Find where the given text appears and provide that cell's center as [X, Y] coordinate. 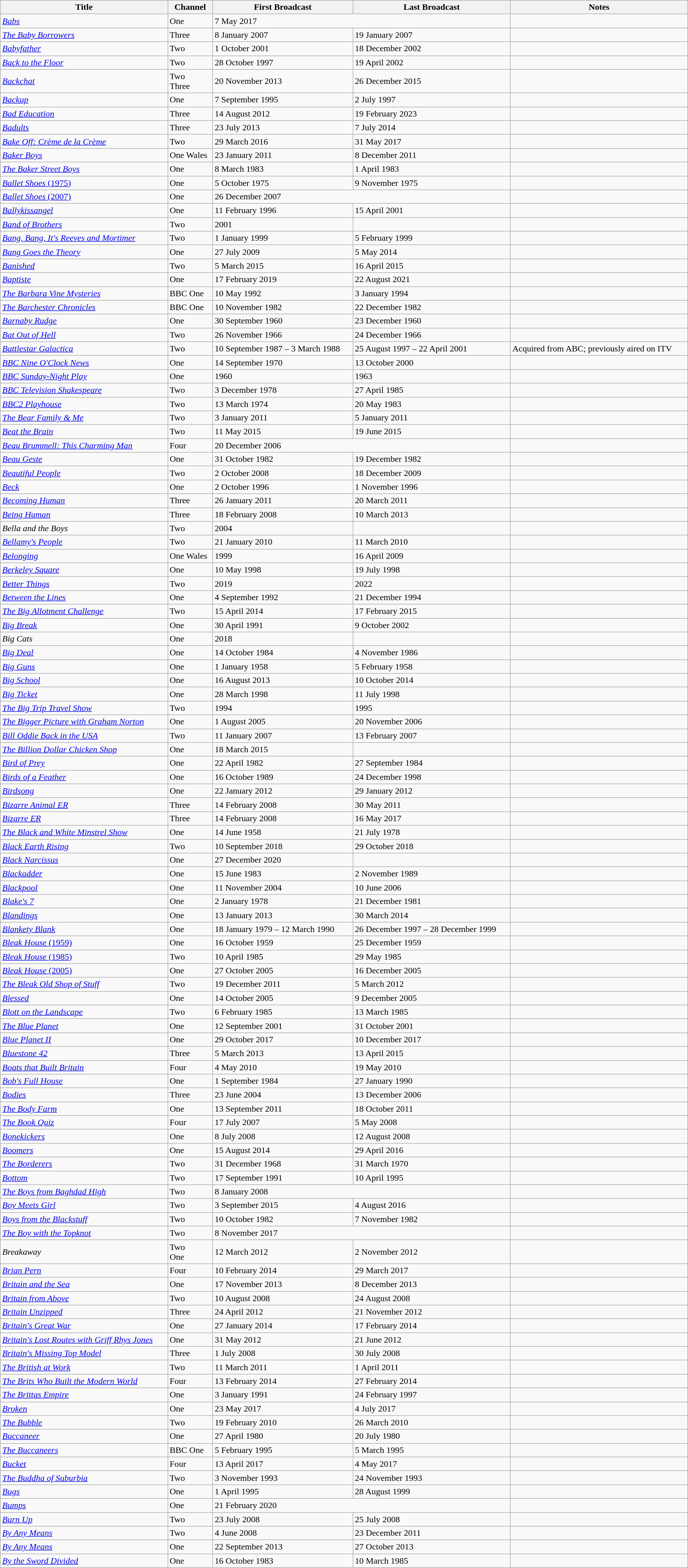
The Borderers [84, 1164]
7 September 1995 [283, 100]
Notes [599, 7]
Bizarre Animal ER [84, 805]
1995 [432, 708]
31 October 1982 [283, 459]
The Blue Planet [84, 1026]
26 January 2011 [283, 501]
The Bigger Picture with Graham Norton [84, 722]
21 January 2010 [283, 542]
Buccaneer [84, 1436]
27 February 2014 [432, 1381]
11 February 1996 [283, 211]
19 June 2015 [432, 432]
Breakaway [84, 1252]
13 March 1974 [283, 404]
24 August 2008 [432, 1298]
Blessed [84, 998]
16 August 2013 [283, 680]
28 October 1997 [283, 62]
7 November 1982 [432, 1219]
27 December 2020 [283, 860]
19 December 1982 [432, 459]
21 December 1981 [432, 901]
15 April 2014 [283, 611]
27 September 1984 [432, 763]
26 December 1997 – 28 December 1999 [432, 929]
3 September 2015 [283, 1205]
24 December 1966 [432, 335]
27 April 1985 [432, 390]
17 February 2015 [432, 611]
Bucket [84, 1464]
19 December 2011 [283, 984]
The Baby Borrowers [84, 35]
3 November 1993 [283, 1478]
Bat Out of Hell [84, 335]
21 December 1994 [432, 597]
16 April 2009 [432, 556]
12 September 2001 [283, 1026]
2001 [283, 224]
Bellamy's People [84, 542]
Backchat [84, 81]
13 February 2007 [432, 736]
7 July 2014 [432, 127]
Bella and the Boys [84, 528]
The Barchester Chronicles [84, 307]
13 March 1985 [432, 1012]
Burn Up [84, 1519]
13 October 2000 [432, 362]
10 October 1982 [283, 1219]
10 March 1985 [432, 1561]
1 July 2008 [283, 1353]
23 July 2008 [283, 1519]
21 November 2012 [432, 1312]
Title [84, 7]
The Brits Who Built the Modern World [84, 1381]
Babyfather [84, 49]
30 July 2008 [432, 1353]
20 March 2011 [432, 501]
29 April 2016 [432, 1150]
9 December 2005 [432, 998]
Becoming Human [84, 501]
30 March 2014 [432, 915]
13 January 2013 [283, 915]
Big School [84, 680]
Big Ticket [84, 694]
18 December 2009 [432, 473]
9 November 1975 [432, 183]
30 September 1960 [283, 321]
11 July 1998 [432, 694]
21 February 2020 [361, 1505]
4 September 1992 [283, 597]
Badults [84, 127]
2 October 1996 [283, 487]
3 December 1978 [283, 390]
Birds of a Feather [84, 777]
4 May 2017 [432, 1464]
Bleak House (1985) [84, 957]
18 October 2011 [432, 1109]
Beck [84, 487]
Bugs [84, 1491]
27 October 2013 [432, 1547]
Brian Pern [84, 1270]
Bob's Full House [84, 1081]
Beau Geste [84, 459]
10 April 1995 [432, 1178]
5 January 2011 [432, 418]
Birdsong [84, 791]
16 December 2005 [432, 970]
The Boy with the Topknot [84, 1233]
27 April 1980 [283, 1436]
1 April 2011 [432, 1367]
22 January 2012 [283, 791]
31 May 2012 [283, 1340]
29 October 2017 [283, 1039]
1 April 1983 [432, 169]
20 November 2006 [432, 722]
BBC Television Shakespeare [84, 390]
Big Guns [84, 667]
First Broadcast [283, 7]
Big Cats [84, 639]
Acquired from ABC; previously aired on ITV [599, 349]
17 September 1991 [283, 1178]
The Billion Dollar Chicken Shop [84, 749]
5 February 1958 [432, 667]
31 October 2001 [432, 1026]
Banished [84, 266]
Big Break [84, 625]
8 December 2011 [432, 155]
1 November 1996 [432, 487]
24 February 1997 [432, 1395]
4 July 2017 [432, 1409]
Ballykissangel [84, 211]
Babs [84, 21]
Being Human [84, 514]
9 October 2002 [432, 625]
8 March 1983 [283, 169]
19 April 2002 [432, 62]
Barnaby Rudge [84, 321]
Black Narcissus [84, 860]
22 September 2013 [283, 1547]
1 January 1958 [283, 667]
10 April 1985 [283, 957]
19 January 2007 [432, 35]
BBC Sunday-Night Play [84, 376]
16 October 1959 [283, 943]
Blankety Blank [84, 929]
The Bubble [84, 1422]
5 October 1975 [283, 183]
18 January 1979 – 12 March 1990 [283, 929]
The Baker Street Boys [84, 169]
The Big Allotment Challenge [84, 611]
The Boys from Baghdad High [84, 1192]
Beat the Brain [84, 432]
1 January 1999 [283, 238]
6 February 1985 [283, 1012]
5 May 2014 [432, 252]
30 May 2011 [432, 805]
29 May 1985 [432, 957]
8 January 2008 [361, 1192]
1994 [283, 708]
Bonekickers [84, 1136]
2004 [283, 528]
10 September 2018 [283, 846]
13 February 2014 [283, 1381]
Boomers [84, 1150]
21 June 2012 [432, 1340]
14 June 1958 [283, 832]
20 November 2013 [283, 81]
The Barbara Vine Mysteries [84, 293]
Bang Goes the Theory [84, 252]
Ballet Shoes (2007) [84, 197]
29 October 2018 [432, 846]
16 October 1983 [283, 1561]
4 June 2008 [283, 1533]
11 March 2010 [432, 542]
Britain's Lost Routes with Griff Rhys Jones [84, 1340]
27 July 2009 [283, 252]
23 June 2004 [283, 1095]
8 January 2007 [283, 35]
22 August 2021 [432, 280]
16 May 2017 [432, 818]
Bizarre ER [84, 818]
1999 [283, 556]
The Buccaneers [84, 1450]
The Bear Family & Me [84, 418]
The Book Quiz [84, 1123]
Blackadder [84, 874]
30 April 1991 [283, 625]
17 February 2014 [432, 1326]
10 March 2013 [432, 514]
2022 [432, 583]
31 May 2017 [432, 141]
2 October 2008 [283, 473]
23 December 2011 [432, 1533]
23 December 1960 [432, 321]
The Black and White Minstrel Show [84, 832]
22 December 1982 [432, 307]
Bleak House (2005) [84, 970]
13 April 2017 [283, 1464]
7 May 2017 [361, 21]
16 April 2015 [432, 266]
Backup [84, 100]
Blackpool [84, 888]
Blott on the Landscape [84, 1012]
3 January 2011 [283, 418]
Two One [190, 1252]
15 April 2001 [432, 211]
2019 [283, 583]
1 April 1995 [283, 1491]
The British at Work [84, 1367]
Ballet Shoes (1975) [84, 183]
Boats that Built Britain [84, 1067]
11 January 2007 [283, 736]
11 May 2015 [283, 432]
15 June 1983 [283, 874]
5 February 1999 [432, 238]
14 September 1970 [283, 362]
11 March 2011 [283, 1367]
Britain and the Sea [84, 1284]
Britain's Great War [84, 1326]
By the Sword Divided [84, 1561]
18 February 2008 [283, 514]
19 July 1998 [432, 570]
17 February 2019 [283, 280]
10 February 2014 [283, 1270]
11 November 2004 [283, 888]
16 October 1989 [283, 777]
23 January 2011 [283, 155]
10 May 1992 [283, 293]
23 May 2017 [283, 1409]
Beau Brummell: This Charming Man [84, 445]
Back to the Floor [84, 62]
Between the Lines [84, 597]
BBC2 Playhouse [84, 404]
18 March 2015 [283, 749]
4 August 2016 [432, 1205]
25 August 1997 – 22 April 2001 [432, 349]
12 March 2012 [283, 1252]
1963 [432, 376]
26 March 2010 [432, 1422]
1 October 2001 [283, 49]
18 December 2002 [432, 49]
BBC Nine O'Clock News [84, 362]
Britain Unzipped [84, 1312]
19 February 2010 [283, 1422]
4 November 1986 [432, 653]
17 November 2013 [283, 1284]
8 July 2008 [283, 1136]
17 July 2007 [283, 1123]
Bleak House (1959) [84, 943]
20 May 1983 [432, 404]
29 March 2016 [283, 141]
Bad Education [84, 114]
10 May 1998 [283, 570]
Bird of Prey [84, 763]
The Buddha of Suburbia [84, 1478]
Last Broadcast [432, 7]
2 November 1989 [432, 874]
31 March 1970 [432, 1164]
Beautiful People [84, 473]
Broken [84, 1409]
14 August 2012 [283, 114]
Bake Off: Crème de la Crème [84, 141]
10 August 2008 [283, 1298]
8 November 2017 [361, 1233]
1960 [283, 376]
2018 [283, 639]
12 August 2008 [432, 1136]
2 January 1978 [283, 901]
2 November 2012 [432, 1252]
5 March 2015 [283, 266]
10 June 2006 [432, 888]
22 April 1982 [283, 763]
1 August 2005 [283, 722]
Channel [190, 7]
13 September 2011 [283, 1109]
8 December 2013 [432, 1284]
19 February 2023 [432, 114]
4 May 2010 [283, 1067]
13 December 2006 [432, 1095]
25 July 2008 [432, 1519]
27 January 2014 [283, 1326]
5 May 2008 [432, 1123]
The Big Trip Travel Show [84, 708]
19 May 2010 [432, 1067]
24 April 2012 [283, 1312]
21 July 1978 [432, 832]
Bill Oddie Back in the USA [84, 736]
Two Three [190, 81]
Big Deal [84, 653]
The Body Farm [84, 1109]
Britain from Above [84, 1298]
Better Things [84, 583]
5 March 2012 [432, 984]
Baker Boys [84, 155]
5 March 2013 [283, 1053]
Bang, Bang, It's Reeves and Mortimer [84, 238]
10 December 2017 [432, 1039]
29 January 2012 [432, 791]
10 October 2014 [432, 680]
The Bleak Old Shop of Stuff [84, 984]
Bluestone 42 [84, 1053]
13 April 2015 [432, 1053]
20 December 2006 [361, 445]
Baptiste [84, 280]
5 March 1995 [432, 1450]
26 November 1966 [283, 335]
Britain's Missing Top Model [84, 1353]
Bottom [84, 1178]
27 October 2005 [283, 970]
25 December 1959 [432, 943]
1 September 1984 [283, 1081]
24 November 1993 [432, 1478]
Band of Brothers [84, 224]
Belonging [84, 556]
29 March 2017 [432, 1270]
5 February 1995 [283, 1450]
Berkeley Square [84, 570]
14 October 2005 [283, 998]
Blue Planet II [84, 1039]
14 October 1984 [283, 653]
Boy Meets Girl [84, 1205]
Bumps [84, 1505]
31 December 1968 [283, 1164]
Boys from the Blackstuff [84, 1219]
15 August 2014 [283, 1150]
28 August 1999 [432, 1491]
27 January 1990 [432, 1081]
Black Earth Rising [84, 846]
3 January 1991 [283, 1395]
Bodies [84, 1095]
The Brittas Empire [84, 1395]
20 July 1980 [432, 1436]
26 December 2007 [361, 197]
28 March 1998 [283, 694]
10 November 1982 [283, 307]
3 January 1994 [432, 293]
Blake's 7 [84, 901]
10 September 1987 – 3 March 1988 [283, 349]
Battlestar Galactica [84, 349]
2 July 1997 [432, 100]
26 December 2015 [432, 81]
Blandings [84, 915]
24 December 1998 [432, 777]
23 July 2013 [283, 127]
